Identify which cell holds the provided text, then report its (x, y) central coordinate. 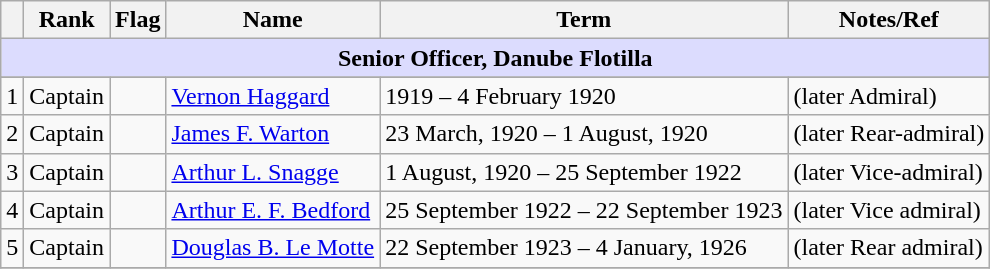
James F. Warton (273, 134)
Arthur L. Snagge (273, 172)
22 September 1923 – 4 January, 1926 (584, 248)
3 (12, 172)
Flag (138, 20)
1 (12, 96)
(later Vice admiral) (889, 210)
(later Vice-admiral) (889, 172)
Notes/Ref (889, 20)
Rank (67, 20)
Term (584, 20)
23 March, 1920 – 1 August, 1920 (584, 134)
2 (12, 134)
Name (273, 20)
Douglas B. Le Motte (273, 248)
1 August, 1920 – 25 September 1922 (584, 172)
Senior Officer, Danube Flotilla (496, 58)
Vernon Haggard (273, 96)
Arthur E. F. Bedford (273, 210)
(later Admiral) (889, 96)
5 (12, 248)
(later Rear-admiral) (889, 134)
25 September 1922 – 22 September 1923 (584, 210)
1919 – 4 February 1920 (584, 96)
(later Rear admiral) (889, 248)
4 (12, 210)
